Output the (x, y) coordinate of the center of the cell containing the given text.  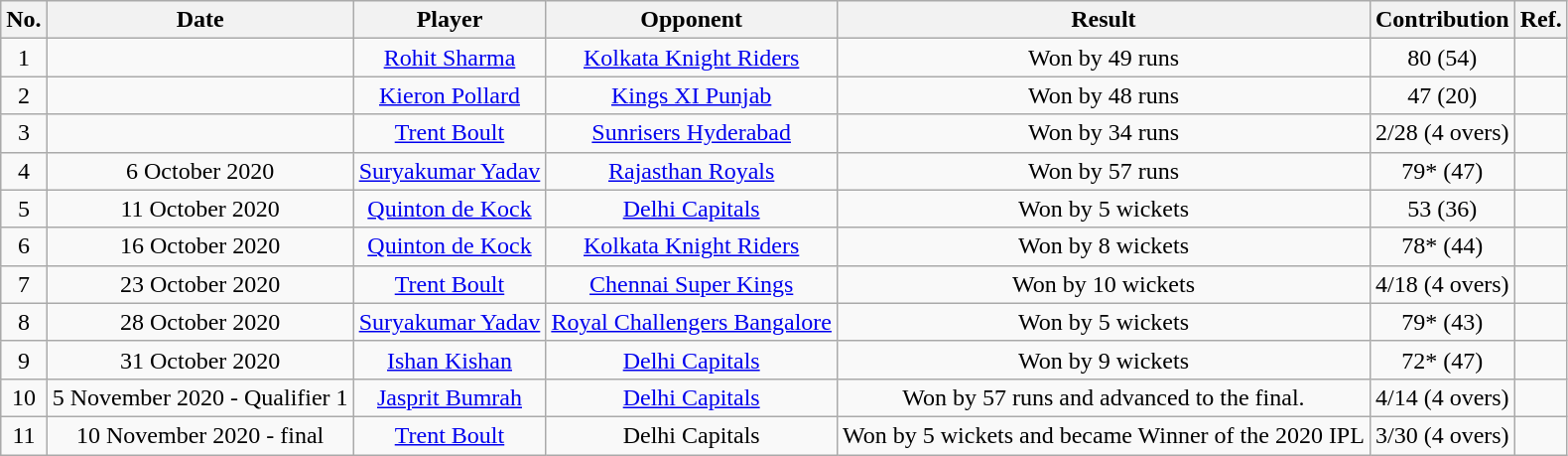
Opponent (692, 20)
4/18 (4 overs) (1442, 284)
No. (24, 20)
Rohit Sharma (450, 58)
Won by 34 runs (1104, 133)
3 (24, 133)
4/14 (4 overs) (1442, 397)
5 November 2020 - Qualifier 1 (200, 397)
Result (1104, 20)
8 (24, 322)
Won by 49 runs (1104, 58)
5 (24, 209)
1 (24, 58)
7 (24, 284)
6 October 2020 (200, 171)
11 (24, 435)
31 October 2020 (200, 360)
Kings XI Punjab (692, 95)
Ishan Kishan (450, 360)
53 (36) (1442, 209)
4 (24, 171)
Royal Challengers Bangalore (692, 322)
23 October 2020 (200, 284)
Chennai Super Kings (692, 284)
10 (24, 397)
47 (20) (1442, 95)
28 October 2020 (200, 322)
79* (47) (1442, 171)
Sunrisers Hyderabad (692, 133)
2 (24, 95)
Won by 57 runs (1104, 171)
6 (24, 246)
Jasprit Bumrah (450, 397)
Won by 48 runs (1104, 95)
Ref. (1540, 20)
Rajasthan Royals (692, 171)
3/30 (4 overs) (1442, 435)
72* (47) (1442, 360)
80 (54) (1442, 58)
Player (450, 20)
Kieron Pollard (450, 95)
78* (44) (1442, 246)
10 November 2020 - final (200, 435)
Won by 57 runs and advanced to the final. (1104, 397)
9 (24, 360)
11 October 2020 (200, 209)
Won by 5 wickets and became Winner of the 2020 IPL (1104, 435)
Won by 8 wickets (1104, 246)
16 October 2020 (200, 246)
79* (43) (1442, 322)
Date (200, 20)
2/28 (4 overs) (1442, 133)
Contribution (1442, 20)
Won by 10 wickets (1104, 284)
Won by 9 wickets (1104, 360)
